Identify which cell holds the provided text, then report its [X, Y] central coordinate. 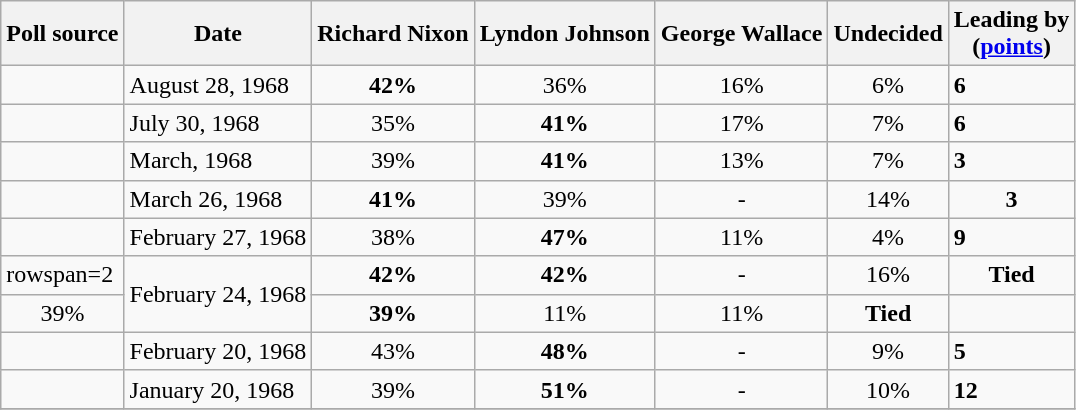
17% [742, 123]
10% [888, 389]
Leading by(points) [1011, 34]
August 28, 1968 [218, 85]
Richard Nixon [393, 34]
36% [564, 85]
4% [888, 237]
March, 1968 [218, 161]
13% [742, 161]
35% [393, 123]
51% [564, 389]
12 [1011, 389]
Date [218, 34]
5 [1011, 351]
Undecided [888, 34]
9% [888, 351]
January 20, 1968 [218, 389]
47% [564, 237]
February 27, 1968 [218, 237]
48% [564, 351]
6% [888, 85]
9 [1011, 237]
Lyndon Johnson [564, 34]
14% [888, 199]
February 24, 1968 [218, 294]
Poll source [62, 34]
38% [393, 237]
George Wallace [742, 34]
July 30, 1968 [218, 123]
rowspan=2 [62, 275]
43% [393, 351]
March 26, 1968 [218, 199]
February 20, 1968 [218, 351]
